From the cell containing the given text, extract its center point as [X, Y] coordinate. 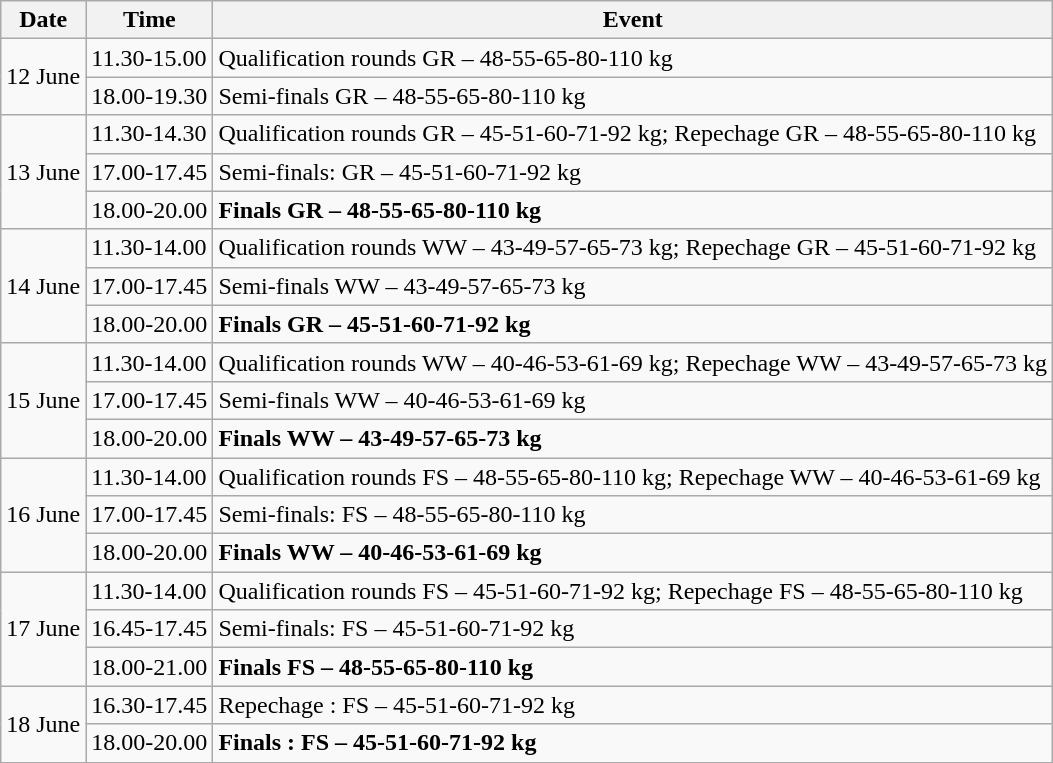
Semi-finals: FS – 48-55-65-80-110 kg [633, 515]
Time [150, 20]
Semi-finals: GR – 45-51-60-71-92 kg [633, 172]
11.30-14.30 [150, 134]
18.00-19.30 [150, 96]
13 June [44, 172]
14 June [44, 286]
Qualification rounds WW – 40-46-53-61-69 kg; Repechage WW – 43-49-57-65-73 kg [633, 362]
Date [44, 20]
Finals : FS – 45-51-60-71-92 kg [633, 743]
12 June [44, 77]
Finals FS – 48-55-65-80-110 kg [633, 667]
Repechage : FS – 45-51-60-71-92 kg [633, 705]
11.30-15.00 [150, 58]
17 June [44, 629]
Qualification rounds FS – 48-55-65-80-110 kg; Repechage WW – 40-46-53-61-69 kg [633, 477]
Finals GR – 48-55-65-80-110 kg [633, 210]
Finals WW – 43-49-57-65-73 kg [633, 438]
16.30-17.45 [150, 705]
16.45-17.45 [150, 629]
Qualification rounds GR – 48-55-65-80-110 kg [633, 58]
Finals GR – 45-51-60-71-92 kg [633, 324]
Semi-finals: FS – 45-51-60-71-92 kg [633, 629]
Event [633, 20]
Semi-finals WW – 43-49-57-65-73 kg [633, 286]
Qualification rounds GR – 45-51-60-71-92 kg; Repechage GR – 48-55-65-80-110 kg [633, 134]
15 June [44, 400]
16 June [44, 515]
Qualification rounds FS – 45-51-60-71-92 kg; Repechage FS – 48-55-65-80-110 kg [633, 591]
Finals WW – 40-46-53-61-69 kg [633, 553]
Semi-finals WW – 40-46-53-61-69 kg [633, 400]
18 June [44, 724]
Semi-finals GR – 48-55-65-80-110 kg [633, 96]
18.00-21.00 [150, 667]
Qualification rounds WW – 43-49-57-65-73 kg; Repechage GR – 45-51-60-71-92 kg [633, 248]
